Provide the (X, Y) coordinate of the cell's center where the given text is located.  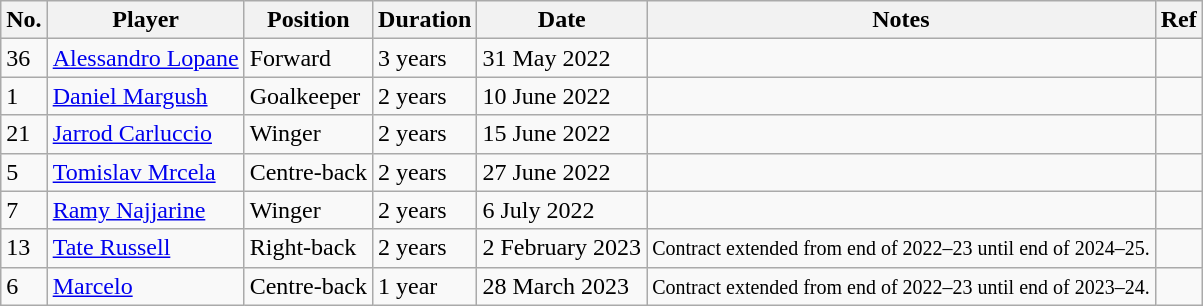
Alessandro Lopane (146, 58)
1 (24, 96)
Duration (425, 20)
27 June 2022 (562, 172)
Marcelo (146, 286)
Position (308, 20)
Ramy Najjarine (146, 210)
6 July 2022 (562, 210)
Date (562, 20)
Daniel Margush (146, 96)
28 March 2023 (562, 286)
1 year (425, 286)
No. (24, 20)
Ref (1178, 20)
36 (24, 58)
7 (24, 210)
Contract extended from end of 2022–23 until end of 2023–24. (902, 286)
Tate Russell (146, 248)
5 (24, 172)
Right-back (308, 248)
21 (24, 134)
Contract extended from end of 2022–23 until end of 2024–25. (902, 248)
Notes (902, 20)
15 June 2022 (562, 134)
Goalkeeper (308, 96)
2 February 2023 (562, 248)
6 (24, 286)
Forward (308, 58)
Player (146, 20)
31 May 2022 (562, 58)
3 years (425, 58)
Jarrod Carluccio (146, 134)
13 (24, 248)
10 June 2022 (562, 96)
Tomislav Mrcela (146, 172)
